Locate the cell with the specified text and output its [X, Y] center coordinate. 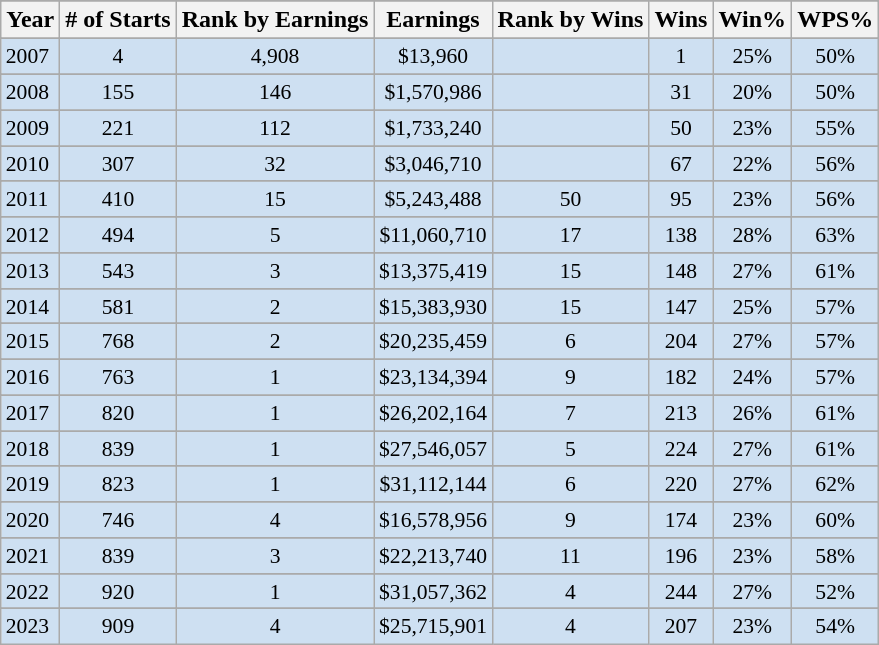
62% [836, 484]
138 [681, 235]
58% [836, 556]
204 [681, 342]
823 [118, 484]
221 [118, 128]
Earnings [433, 20]
2010 [30, 164]
$15,383,930 [433, 306]
$13,960 [433, 57]
$1,733,240 [433, 128]
112 [275, 128]
17 [570, 235]
768 [118, 342]
$22,213,740 [433, 556]
WPS% [836, 20]
2017 [30, 413]
543 [118, 271]
$31,057,362 [433, 591]
$3,046,710 [433, 164]
2021 [30, 556]
$25,715,901 [433, 627]
182 [681, 377]
2007 [30, 57]
307 [118, 164]
746 [118, 520]
196 [681, 556]
$23,134,394 [433, 377]
55% [836, 128]
2018 [30, 449]
32 [275, 164]
2011 [30, 199]
67 [681, 164]
95 [681, 199]
920 [118, 591]
410 [118, 199]
2009 [30, 128]
Wins [681, 20]
207 [681, 627]
11 [570, 556]
820 [118, 413]
148 [681, 271]
174 [681, 520]
7 [570, 413]
2012 [30, 235]
2020 [30, 520]
$26,202,164 [433, 413]
2014 [30, 306]
Rank by Wins [570, 20]
28% [752, 235]
# of Starts [118, 20]
Rank by Earnings [275, 20]
20% [752, 92]
213 [681, 413]
$16,578,956 [433, 520]
2023 [30, 627]
60% [836, 520]
2008 [30, 92]
24% [752, 377]
581 [118, 306]
22% [752, 164]
4,908 [275, 57]
244 [681, 591]
2015 [30, 342]
Win% [752, 20]
$31,112,144 [433, 484]
2022 [30, 591]
2016 [30, 377]
26% [752, 413]
52% [836, 591]
224 [681, 449]
63% [836, 235]
$27,546,057 [433, 449]
146 [275, 92]
31 [681, 92]
147 [681, 306]
$1,570,986 [433, 92]
220 [681, 484]
763 [118, 377]
155 [118, 92]
54% [836, 627]
$13,375,419 [433, 271]
$11,060,710 [433, 235]
494 [118, 235]
2013 [30, 271]
909 [118, 627]
$20,235,459 [433, 342]
$5,243,488 [433, 199]
Year [30, 20]
2019 [30, 484]
